Capture the cell that displays the provided text and extract its [X, Y] central coordinate. 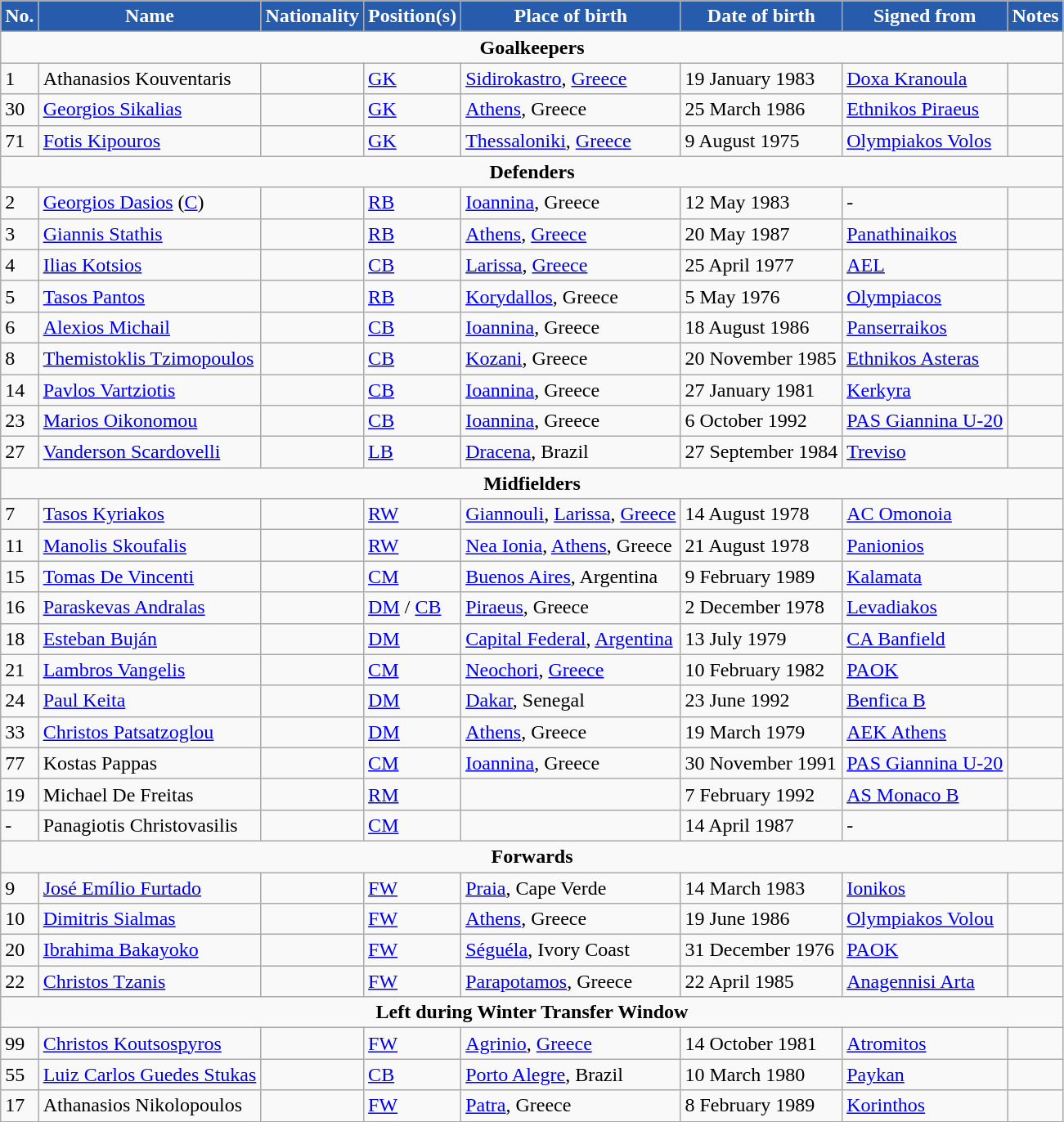
Benfica B [925, 701]
18 August 1986 [761, 327]
Paykan [925, 1075]
RM [412, 794]
Giannis Stathis [150, 234]
AC Omonoia [925, 514]
Olympiacos [925, 296]
1 [20, 79]
Georgios Sikalias [150, 110]
Dakar, Senegal [571, 701]
Tasos Pantos [150, 296]
19 January 1983 [761, 79]
Sidirokastro, Greece [571, 79]
2 [20, 203]
Parapotamos, Greece [571, 981]
AEL [925, 265]
Ethnikos Piraeus [925, 110]
Piraeus, Greece [571, 608]
19 [20, 794]
Pavlos Vartziotis [150, 390]
Ethnikos Asteras [925, 358]
14 August 1978 [761, 514]
Giannouli, Larissa, Greece [571, 514]
Kerkyra [925, 390]
Marios Oikonomou [150, 421]
Vanderson Scardovelli [150, 452]
Christos Tzanis [150, 981]
9 [20, 887]
Kostas Pappas [150, 763]
Neochori, Greece [571, 670]
Panathinaikos [925, 234]
Atromitos [925, 1043]
Midfielders [532, 483]
Patra, Greece [571, 1106]
9 February 1989 [761, 577]
20 November 1985 [761, 358]
Korinthos [925, 1106]
22 April 1985 [761, 981]
Porto Alegre, Brazil [571, 1075]
Paraskevas Andralas [150, 608]
Date of birth [761, 16]
Panagiotis Christovasilis [150, 825]
Themistoklis Tzimopoulos [150, 358]
25 March 1986 [761, 110]
Goalkeepers [532, 47]
23 June 1992 [761, 701]
Alexios Michail [150, 327]
24 [20, 701]
7 February 1992 [761, 794]
LB [412, 452]
31 December 1976 [761, 950]
Fotis Kipouros [150, 141]
Ilias Kotsios [150, 265]
21 August 1978 [761, 545]
20 [20, 950]
Panserraikos [925, 327]
27 September 1984 [761, 452]
Luiz Carlos Guedes Stukas [150, 1075]
12 May 1983 [761, 203]
Buenos Aires, Argentina [571, 577]
No. [20, 16]
25 April 1977 [761, 265]
14 [20, 390]
33 [20, 732]
Panionios [925, 545]
14 March 1983 [761, 887]
5 [20, 296]
AS Monaco B [925, 794]
10 [20, 919]
Tasos Kyriakos [150, 514]
8 [20, 358]
99 [20, 1043]
Michael De Freitas [150, 794]
Capital Federal, Argentina [571, 639]
Place of birth [571, 16]
Lambros Vangelis [150, 670]
Left during Winter Transfer Window [532, 1012]
30 [20, 110]
Ibrahima Bakayoko [150, 950]
14 October 1981 [761, 1043]
Name [150, 16]
14 April 1987 [761, 825]
19 March 1979 [761, 732]
Position(s) [412, 16]
Paul Keita [150, 701]
10 March 1980 [761, 1075]
15 [20, 577]
8 February 1989 [761, 1106]
Athanasios Nikolopoulos [150, 1106]
Manolis Skoufalis [150, 545]
5 May 1976 [761, 296]
Tomas De Vincenti [150, 577]
18 [20, 639]
23 [20, 421]
Levadiakos [925, 608]
21 [20, 670]
30 November 1991 [761, 763]
10 February 1982 [761, 670]
20 May 1987 [761, 234]
2 December 1978 [761, 608]
Signed from [925, 16]
4 [20, 265]
Praia, Cape Verde [571, 887]
Georgios Dasios (C) [150, 203]
Anagennisi Arta [925, 981]
José Emílio Furtado [150, 887]
19 June 1986 [761, 919]
Séguéla, Ivory Coast [571, 950]
6 October 1992 [761, 421]
77 [20, 763]
Forwards [532, 856]
13 July 1979 [761, 639]
71 [20, 141]
16 [20, 608]
Nea Ionia, Athens, Greece [571, 545]
Dimitris Sialmas [150, 919]
Christos Patsatzoglou [150, 732]
DM / CB [412, 608]
CA Banfield [925, 639]
6 [20, 327]
11 [20, 545]
Agrinio, Greece [571, 1043]
17 [20, 1106]
Ionikos [925, 887]
7 [20, 514]
27 January 1981 [761, 390]
Athanasios Kouventaris [150, 79]
Thessaloniki, Greece [571, 141]
Christos Koutsospyros [150, 1043]
Kalamata [925, 577]
27 [20, 452]
Dracena, Brazil [571, 452]
Esteban Buján [150, 639]
Olympiakos Volos [925, 141]
Treviso [925, 452]
Defenders [532, 172]
Nationality [312, 16]
Larissa, Greece [571, 265]
Olympiakos Volou [925, 919]
55 [20, 1075]
9 August 1975 [761, 141]
AEK Athens [925, 732]
3 [20, 234]
Notes [1035, 16]
Korydallos, Greece [571, 296]
22 [20, 981]
Kozani, Greece [571, 358]
Doxa Kranoula [925, 79]
